Detect which cell encompasses the target text, then output its [x, y] center coordinate. 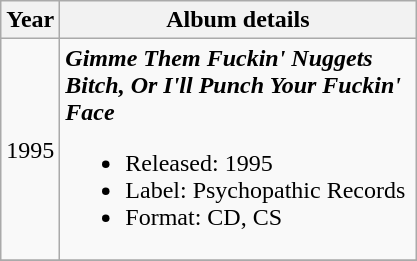
Album details [238, 20]
Gimme Them Fuckin' Nuggets Bitch, Or I'll Punch Your Fuckin' FaceReleased: 1995Label: Psychopathic RecordsFormat: CD, CS [238, 150]
1995 [30, 150]
Year [30, 20]
